Capture the cell that displays the provided text and extract its (x, y) central coordinate. 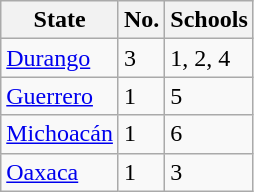
1, 2, 4 (209, 58)
Durango (60, 58)
5 (209, 96)
State (60, 20)
Guerrero (60, 96)
No. (141, 20)
Michoacán (60, 134)
6 (209, 134)
Schools (209, 20)
Oaxaca (60, 172)
